Extract the [x, y] coordinate from the center of the cell holding the provided text.  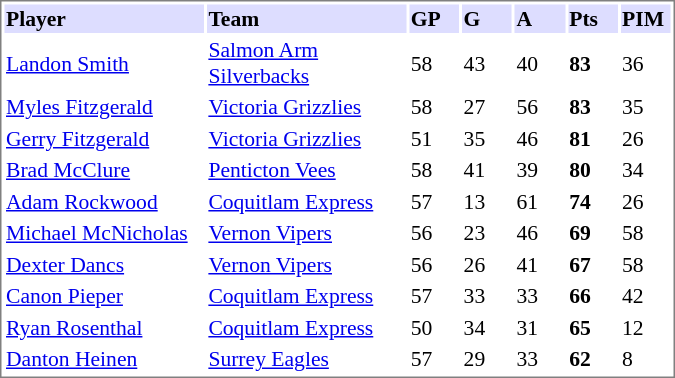
65 [593, 328]
74 [593, 202]
Gerry Fitzgerald [104, 138]
42 [646, 296]
36 [646, 63]
29 [487, 359]
Salmon Arm Silverbacks [306, 63]
67 [593, 264]
13 [487, 202]
62 [593, 359]
Player [104, 18]
Ryan Rosenthal [104, 328]
Penticton Vees [306, 170]
40 [540, 63]
51 [434, 138]
39 [540, 170]
Danton Heinen [104, 359]
50 [434, 328]
8 [646, 359]
Adam Rockwood [104, 202]
Brad McClure [104, 170]
Team [306, 18]
PIM [646, 18]
80 [593, 170]
61 [540, 202]
66 [593, 296]
Canon Pieper [104, 296]
Myles Fitzgerald [104, 107]
31 [540, 328]
Pts [593, 18]
69 [593, 233]
43 [487, 63]
Michael McNicholas [104, 233]
Surrey Eagles [306, 359]
Dexter Dancs [104, 264]
23 [487, 233]
G [487, 18]
Landon Smith [104, 63]
12 [646, 328]
A [540, 18]
GP [434, 18]
81 [593, 138]
27 [487, 107]
